Return [x, y] of the center of cell containing provided text 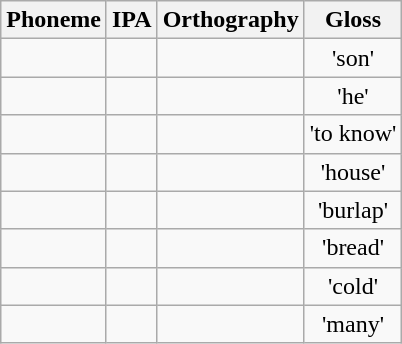
Gloss [353, 20]
'bread' [353, 248]
'many' [353, 324]
Orthography [230, 20]
Phoneme [54, 20]
'burlap' [353, 210]
'son' [353, 58]
'he' [353, 96]
'house' [353, 172]
'cold' [353, 286]
'to know' [353, 134]
IPA [132, 20]
